Pinpoint the cell where the given text exists, returning its [x, y] midpoint coordinate. 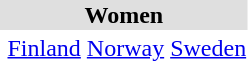
Women [124, 15]
